Return [X, Y] of the center of cell containing provided text 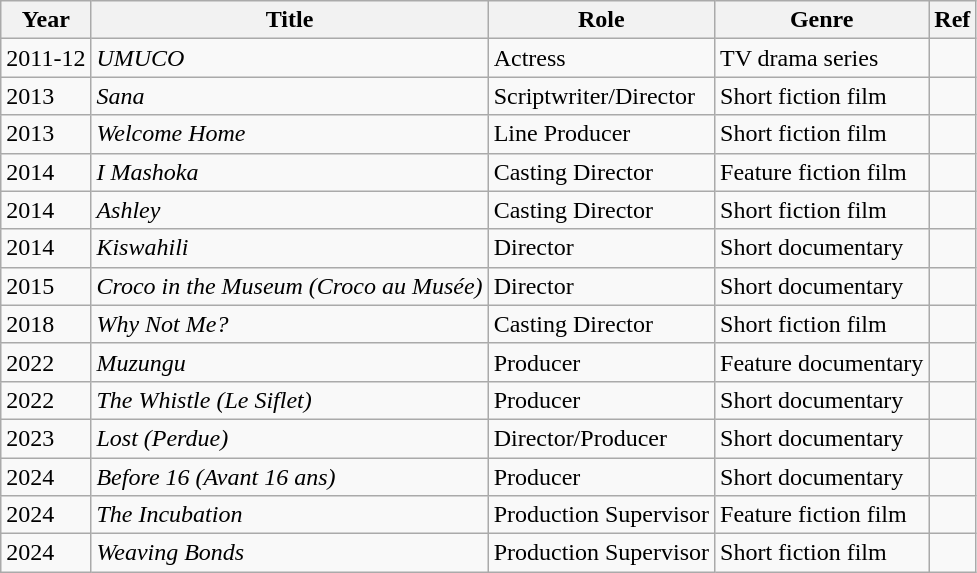
The Whistle (Le Siflet) [290, 400]
Director/Producer [601, 438]
2015 [46, 286]
Ashley [290, 210]
2011-12 [46, 58]
Title [290, 20]
Role [601, 20]
Welcome Home [290, 134]
Actress [601, 58]
Before 16 (Avant 16 ans) [290, 477]
Feature documentary [822, 362]
UMUCO [290, 58]
2023 [46, 438]
TV drama series [822, 58]
Weaving Bonds [290, 553]
Sana [290, 96]
Scriptwriter/Director [601, 96]
Line Producer [601, 134]
The Incubation [290, 515]
Year [46, 20]
Lost (Perdue) [290, 438]
Why Not Me? [290, 324]
Ref [952, 20]
Muzungu [290, 362]
2018 [46, 324]
I Mashoka [290, 172]
Kiswahili [290, 248]
Croco in the Museum (Croco au Musée) [290, 286]
Genre [822, 20]
